Find where the given text appears and provide that cell's center as [x, y] coordinate. 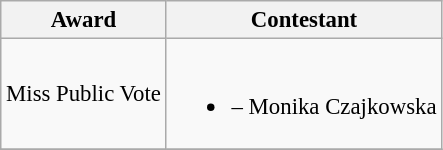
Contestant [304, 20]
Miss Public Vote [84, 94]
Award [84, 20]
– Monika Czajkowska [304, 94]
